Return [x, y] of the center of cell containing provided text 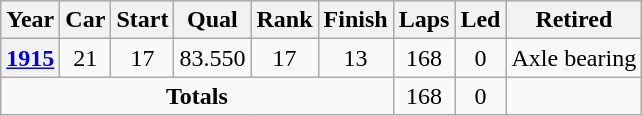
Finish [356, 20]
Rank [284, 20]
1915 [30, 58]
Led [480, 20]
13 [356, 58]
83.550 [212, 58]
21 [86, 58]
Qual [212, 20]
Axle bearing [574, 58]
Year [30, 20]
Start [142, 20]
Laps [424, 20]
Retired [574, 20]
Totals [197, 96]
Car [86, 20]
